Find where the given text appears and provide that cell's center as [x, y] coordinate. 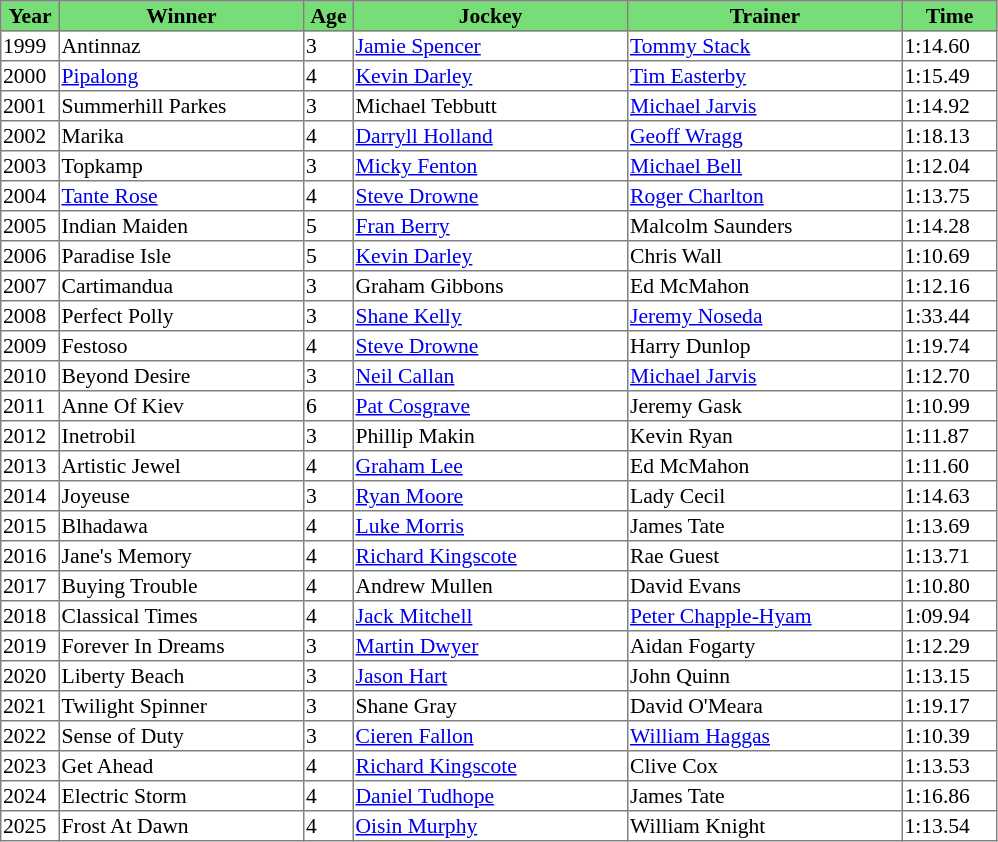
Summerhill Parkes [181, 106]
Jane's Memory [181, 556]
1:11.87 [949, 436]
2020 [30, 676]
Aidan Fogarty [765, 646]
1:19.74 [949, 346]
Luke Morris [490, 526]
1:14.60 [949, 46]
Jockey [490, 16]
Artistic Jewel [181, 466]
Age [329, 16]
Pat Cosgrave [490, 406]
1:13.15 [949, 676]
Trainer [765, 16]
1:10.99 [949, 406]
Time [949, 16]
2008 [30, 316]
1:16.86 [949, 796]
1:13.53 [949, 766]
Neil Callan [490, 376]
Geoff Wragg [765, 136]
1:19.17 [949, 706]
1:10.39 [949, 736]
Antinnaz [181, 46]
Winner [181, 16]
Twilight Spinner [181, 706]
2025 [30, 826]
1:13.75 [949, 196]
Rae Guest [765, 556]
6 [329, 406]
Jeremy Noseda [765, 316]
Andrew Mullen [490, 586]
Festoso [181, 346]
2015 [30, 526]
1:14.63 [949, 496]
2024 [30, 796]
Indian Maiden [181, 226]
1999 [30, 46]
Electric Storm [181, 796]
1:14.92 [949, 106]
Martin Dwyer [490, 646]
1:11.60 [949, 466]
2023 [30, 766]
1:15.49 [949, 76]
Darryll Holland [490, 136]
1:13.71 [949, 556]
2004 [30, 196]
1:33.44 [949, 316]
Buying Trouble [181, 586]
2017 [30, 586]
Blhadawa [181, 526]
2013 [30, 466]
Classical Times [181, 616]
Pipalong [181, 76]
Paradise Isle [181, 256]
Shane Kelly [490, 316]
Graham Gibbons [490, 286]
Frost At Dawn [181, 826]
1:09.94 [949, 616]
2016 [30, 556]
Inetrobil [181, 436]
Perfect Polly [181, 316]
Michael Bell [765, 166]
2010 [30, 376]
Year [30, 16]
Liberty Beach [181, 676]
Get Ahead [181, 766]
Micky Fenton [490, 166]
1:10.80 [949, 586]
Jamie Spencer [490, 46]
1:12.29 [949, 646]
Kevin Ryan [765, 436]
Jason Hart [490, 676]
Jack Mitchell [490, 616]
Marika [181, 136]
Phillip Makin [490, 436]
Ryan Moore [490, 496]
Malcolm Saunders [765, 226]
Shane Gray [490, 706]
Cieren Fallon [490, 736]
Tim Easterby [765, 76]
Oisin Murphy [490, 826]
Joyeuse [181, 496]
1:12.04 [949, 166]
Anne Of Kiev [181, 406]
William Knight [765, 826]
1:12.16 [949, 286]
2003 [30, 166]
2018 [30, 616]
2007 [30, 286]
1:13.54 [949, 826]
Graham Lee [490, 466]
2009 [30, 346]
Beyond Desire [181, 376]
Lady Cecil [765, 496]
2000 [30, 76]
Sense of Duty [181, 736]
David O'Meara [765, 706]
2022 [30, 736]
Tommy Stack [765, 46]
Michael Tebbutt [490, 106]
2021 [30, 706]
1:10.69 [949, 256]
Daniel Tudhope [490, 796]
1:14.28 [949, 226]
Cartimandua [181, 286]
2001 [30, 106]
Fran Berry [490, 226]
2006 [30, 256]
Clive Cox [765, 766]
2019 [30, 646]
John Quinn [765, 676]
Peter Chapple-Hyam [765, 616]
2014 [30, 496]
Topkamp [181, 166]
1:18.13 [949, 136]
2002 [30, 136]
Roger Charlton [765, 196]
1:13.69 [949, 526]
Forever In Dreams [181, 646]
1:12.70 [949, 376]
David Evans [765, 586]
Harry Dunlop [765, 346]
Chris Wall [765, 256]
2011 [30, 406]
Tante Rose [181, 196]
2012 [30, 436]
Jeremy Gask [765, 406]
William Haggas [765, 736]
2005 [30, 226]
